Scan for the cell matching the given text and deliver its (X, Y) coordinate at center. 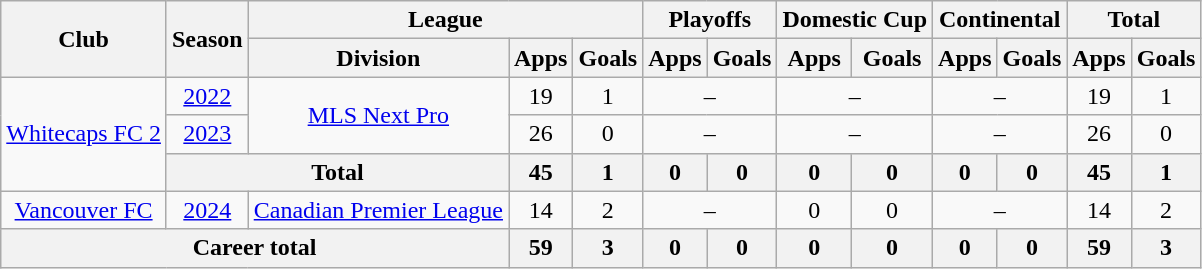
Canadian Premier League (378, 210)
League (445, 20)
Season (207, 39)
2023 (207, 134)
Playoffs (710, 20)
Continental (1000, 20)
Club (84, 39)
Whitecaps FC 2 (84, 134)
Career total (255, 248)
MLS Next Pro (378, 115)
2024 (207, 210)
Vancouver FC (84, 210)
Division (378, 58)
2022 (207, 96)
Domestic Cup (855, 20)
